Determine the [X, Y] coordinate at the center of the cell enclosing the given text.  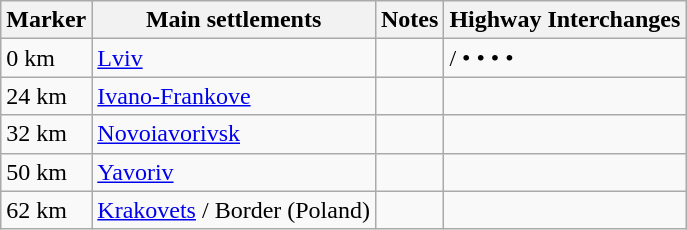
Lviv [234, 58]
32 km [46, 134]
62 km [46, 210]
Highway Interchanges [565, 20]
Yavoriv [234, 172]
Marker [46, 20]
50 km [46, 172]
0 km [46, 58]
/ • • • • [565, 58]
Ivano-Frankove [234, 96]
Novoiavorivsk [234, 134]
Krakovets / Border (Poland) [234, 210]
Notes [409, 20]
Main settlements [234, 20]
24 km [46, 96]
